Search for the cell housing the specified text and yield its (X, Y) center coordinate. 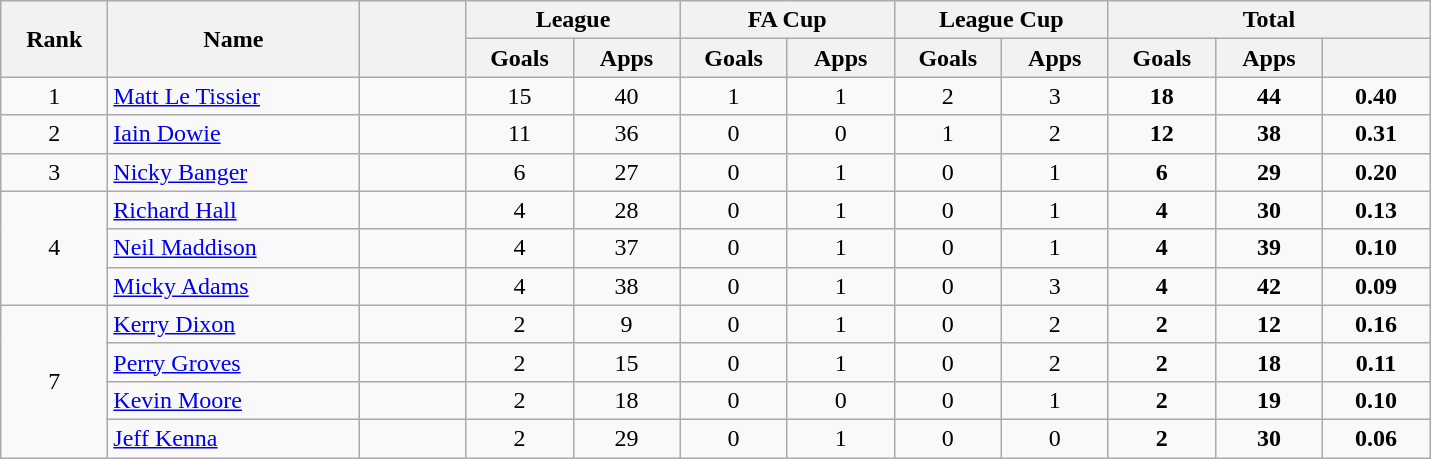
0.16 (1376, 324)
Richard Hall (234, 210)
0.06 (1376, 438)
Matt Le Tissier (234, 96)
Iain Dowie (234, 134)
0.40 (1376, 96)
Name (234, 39)
27 (626, 172)
11 (520, 134)
Jeff Kenna (234, 438)
0.20 (1376, 172)
Perry Groves (234, 362)
37 (626, 248)
36 (626, 134)
9 (626, 324)
0.31 (1376, 134)
FA Cup (787, 20)
Micky Adams (234, 286)
28 (626, 210)
39 (1268, 248)
Kevin Moore (234, 400)
League (573, 20)
0.13 (1376, 210)
Kerry Dixon (234, 324)
Total (1268, 20)
0.09 (1376, 286)
19 (1268, 400)
44 (1268, 96)
40 (626, 96)
Neil Maddison (234, 248)
42 (1268, 286)
Nicky Banger (234, 172)
0.11 (1376, 362)
Rank (54, 39)
League Cup (1001, 20)
7 (54, 381)
